Scan for the cell matching the given text and deliver its (X, Y) coordinate at center. 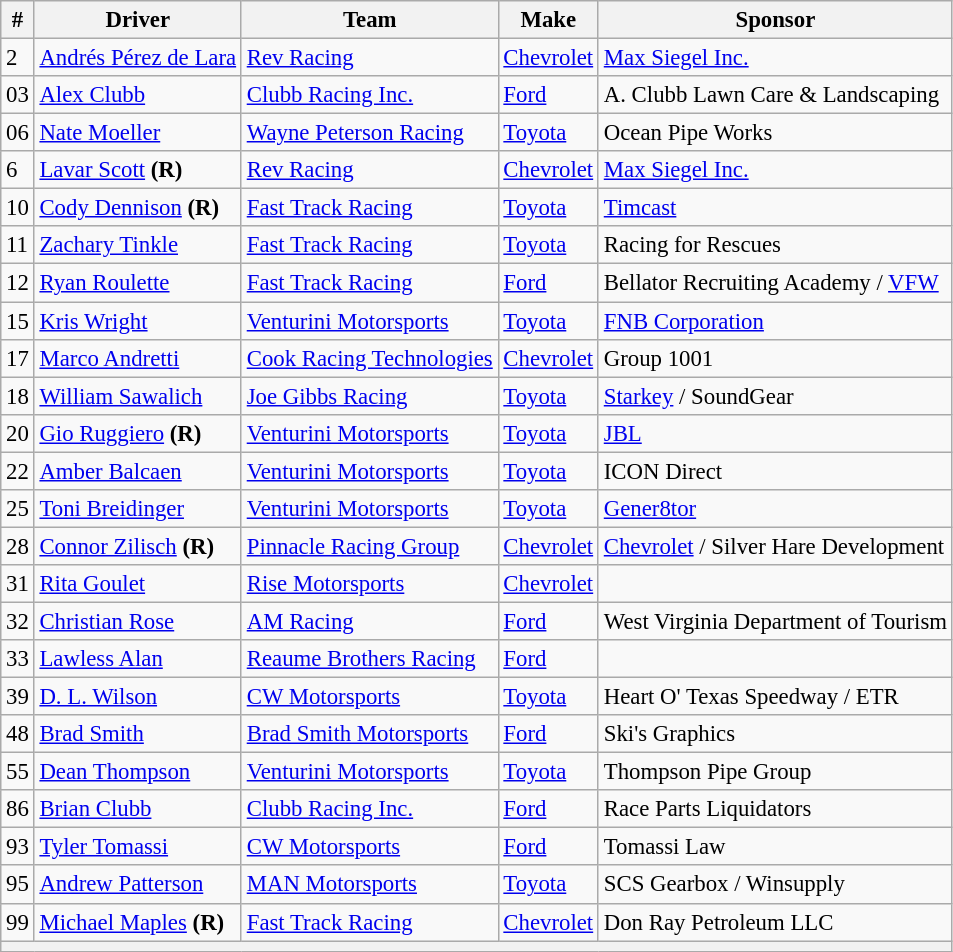
Group 1001 (775, 358)
55 (18, 772)
Cody Dennison (R) (138, 208)
Lavar Scott (R) (138, 170)
Ryan Roulette (138, 283)
Ocean Pipe Works (775, 133)
33 (18, 659)
Andrew Patterson (138, 885)
22 (18, 471)
Chevrolet / Silver Hare Development (775, 546)
Lawless Alan (138, 659)
11 (18, 245)
48 (18, 734)
Andrés Pérez de Lara (138, 58)
Christian Rose (138, 621)
Michael Maples (R) (138, 922)
10 (18, 208)
31 (18, 584)
86 (18, 809)
Brad Smith (138, 734)
06 (18, 133)
28 (18, 546)
Tyler Tomassi (138, 847)
Pinnacle Racing Group (370, 546)
25 (18, 509)
93 (18, 847)
39 (18, 697)
20 (18, 433)
William Sawalich (138, 396)
Make (548, 20)
Wayne Peterson Racing (370, 133)
18 (18, 396)
Thompson Pipe Group (775, 772)
A. Clubb Lawn Care & Landscaping (775, 95)
2 (18, 58)
Zachary Tinkle (138, 245)
Bellator Recruiting Academy / VFW (775, 283)
Team (370, 20)
Brian Clubb (138, 809)
12 (18, 283)
Racing for Rescues (775, 245)
Gio Ruggiero (R) (138, 433)
ICON Direct (775, 471)
Amber Balcaen (138, 471)
99 (18, 922)
Toni Breidinger (138, 509)
Reaume Brothers Racing (370, 659)
Sponsor (775, 20)
AM Racing (370, 621)
Rise Motorsports (370, 584)
Marco Andretti (138, 358)
95 (18, 885)
Joe Gibbs Racing (370, 396)
JBL (775, 433)
Timcast (775, 208)
Brad Smith Motorsports (370, 734)
Tomassi Law (775, 847)
Heart O' Texas Speedway / ETR (775, 697)
Driver (138, 20)
SCS Gearbox / Winsupply (775, 885)
Alex Clubb (138, 95)
Gener8tor (775, 509)
West Virginia Department of Tourism (775, 621)
Don Ray Petroleum LLC (775, 922)
# (18, 20)
MAN Motorsports (370, 885)
Cook Racing Technologies (370, 358)
Nate Moeller (138, 133)
Starkey / SoundGear (775, 396)
Race Parts Liquidators (775, 809)
Rita Goulet (138, 584)
Dean Thompson (138, 772)
32 (18, 621)
03 (18, 95)
Connor Zilisch (R) (138, 546)
Ski's Graphics (775, 734)
Kris Wright (138, 321)
D. L. Wilson (138, 697)
FNB Corporation (775, 321)
6 (18, 170)
17 (18, 358)
15 (18, 321)
